Detect which cell encompasses the target text, then output its (x, y) center coordinate. 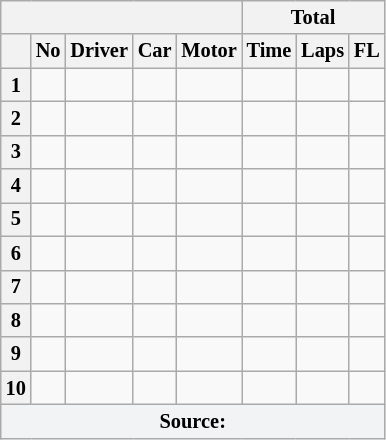
10 (16, 388)
5 (16, 219)
Time (270, 51)
1 (16, 85)
7 (16, 287)
Driver (98, 51)
Car (155, 51)
Motor (208, 51)
8 (16, 320)
Total (314, 17)
6 (16, 253)
FL (367, 51)
2 (16, 118)
3 (16, 152)
9 (16, 354)
No (48, 51)
Source: (193, 421)
4 (16, 186)
Laps (322, 51)
